Identify which cell holds the provided text, then report its (X, Y) central coordinate. 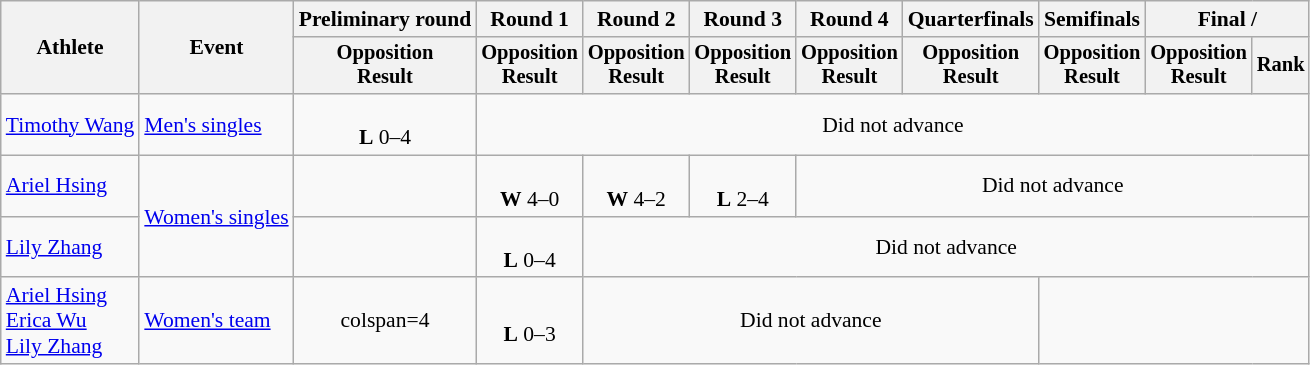
W 4–0 (530, 186)
W 4–2 (636, 186)
Athlete (70, 48)
Men's singles (216, 124)
Round 3 (742, 19)
Round 2 (636, 19)
Timothy Wang (70, 124)
L 2–4 (742, 186)
Quarterfinals (971, 19)
Rank (1281, 66)
Ariel HsingErica WuLily Zhang (70, 322)
Event (216, 48)
Women's singles (216, 217)
Round 1 (530, 19)
L 0–3 (530, 322)
Final / (1227, 19)
Ariel Hsing (70, 186)
Preliminary round (386, 19)
Women's team (216, 322)
Lily Zhang (70, 248)
Round 4 (850, 19)
colspan=4 (386, 322)
Semifinals (1092, 19)
